Identify which cell holds the provided text, then report its (x, y) central coordinate. 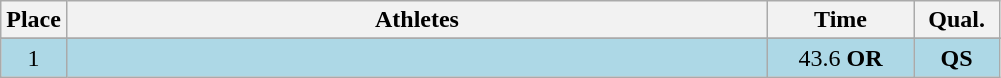
QS (957, 58)
Place (34, 20)
Time (841, 20)
Qual. (957, 20)
1 (34, 58)
43.6 OR (841, 58)
Athletes (416, 20)
